Find where the given text appears and provide that cell's center as (x, y) coordinate. 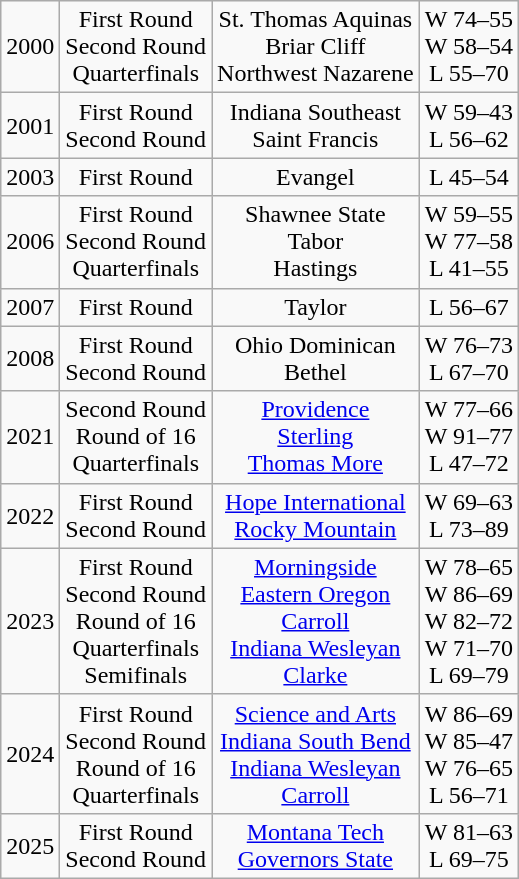
Hope InternationalRocky Mountain (316, 516)
2021 (30, 437)
Montana TechGovernors State (316, 846)
2000 (30, 47)
W 78–65W 86–69W 82–72W 71–70L 69–79 (468, 621)
2024 (30, 754)
W 59–43L 56–62 (468, 126)
W 76–73L 67–70 (468, 358)
W 59–55W 77–58L 41–55 (468, 242)
W 86–69W 85–47W 76–65L 56–71 (468, 754)
ProvidenceSterlingThomas More (316, 437)
St. Thomas AquinasBriar CliffNorthwest Nazarene (316, 47)
2022 (30, 516)
Indiana SoutheastSaint Francis (316, 126)
2006 (30, 242)
Evangel (316, 177)
2007 (30, 307)
2003 (30, 177)
First RoundSecond RoundRound of 16Quarterfinals (136, 754)
L 56–67 (468, 307)
2023 (30, 621)
MorningsideEastern OregonCarrollIndiana WesleyanClarke (316, 621)
First RoundSecond RoundRound of 16QuarterfinalsSemifinals (136, 621)
Shawnee StateTaborHastings (316, 242)
2025 (30, 846)
W 69–63L 73–89 (468, 516)
W 74–55W 58–54L 55–70 (468, 47)
Second RoundRound of 16Quarterfinals (136, 437)
2001 (30, 126)
L 45–54 (468, 177)
Science and ArtsIndiana South BendIndiana WesleyanCarroll (316, 754)
Ohio DominicanBethel (316, 358)
W 81–63L 69–75 (468, 846)
Taylor (316, 307)
W 77–66W 91–77L 47–72 (468, 437)
2008 (30, 358)
